Search for the cell housing the specified text and yield its [x, y] center coordinate. 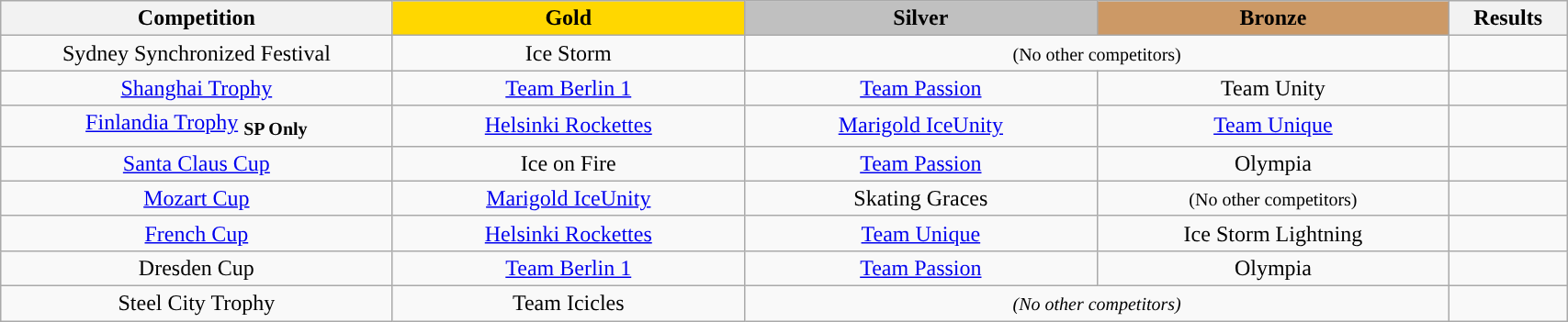
Competition [197, 18]
Gold [569, 18]
Ice on Fire [569, 163]
Shanghai Trophy [197, 88]
Bronze [1273, 18]
Dresden Cup [197, 268]
Steel City Trophy [197, 304]
Finlandia Trophy SP Only [197, 126]
Sydney Synchronized Festival [197, 53]
Ice Storm Lightning [1273, 233]
Results [1508, 18]
Santa Claus Cup [197, 163]
Team Unity [1273, 88]
Silver [921, 18]
Mozart Cup [197, 198]
French Cup [197, 233]
Skating Graces [921, 198]
Team Icicles [569, 304]
Ice Storm [569, 53]
